Provide the [x, y] coordinate of the cell's center where the given text is located.  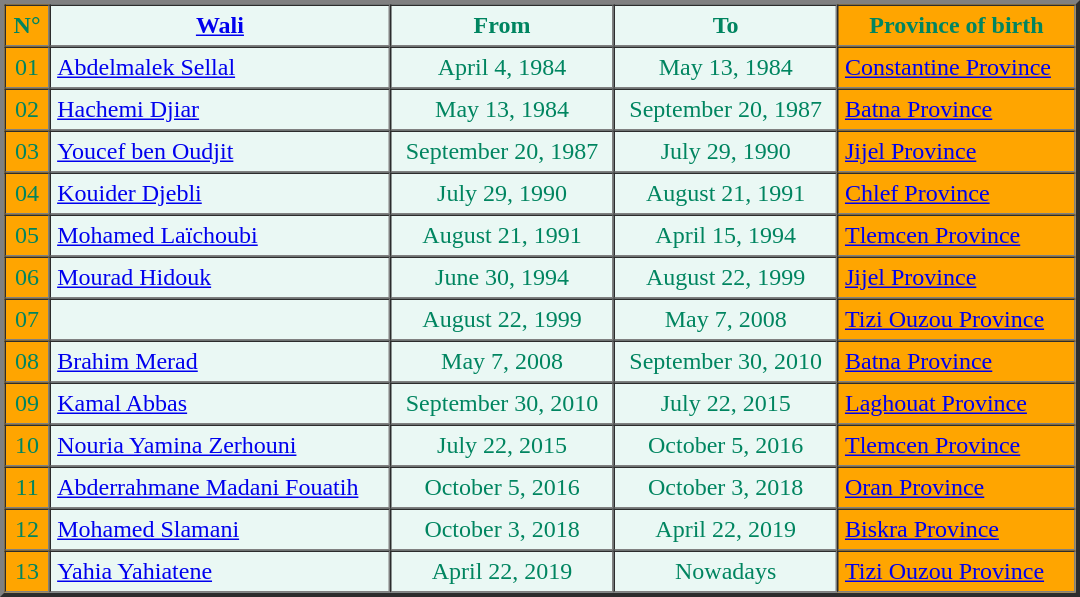
13 [26, 571]
Mohamed Slamani [220, 529]
Wali [220, 25]
02 [26, 109]
Constantine Province [956, 67]
04 [26, 193]
Nouria Yamina Zerhouni [220, 445]
12 [26, 529]
09 [26, 403]
N° [26, 25]
Nowadays [726, 571]
To [726, 25]
05 [26, 235]
Abdelmalek Sellal [220, 67]
Kamal Abbas [220, 403]
06 [26, 277]
Laghouat Province [956, 403]
11 [26, 487]
Youcef ben Oudjit [220, 151]
Brahim Merad [220, 361]
03 [26, 151]
Province of birth [956, 25]
June 30, 1994 [502, 277]
Biskra Province [956, 529]
Kouider Djebli [220, 193]
08 [26, 361]
07 [26, 319]
Hachemi Djiar [220, 109]
Mourad Hidouk [220, 277]
01 [26, 67]
Mohamed Laïchoubi [220, 235]
Yahia Yahiatene [220, 571]
10 [26, 445]
April 15, 1994 [726, 235]
Oran Province [956, 487]
Abderrahmane Madani Fouatih [220, 487]
From [502, 25]
Chlef Province [956, 193]
April 4, 1984 [502, 67]
